Pinpoint the cell where the given text exists, returning its (X, Y) midpoint coordinate. 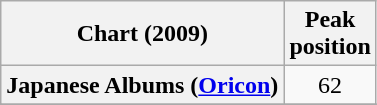
62 (330, 85)
Chart (2009) (142, 34)
Peakposition (330, 34)
Japanese Albums (Oricon) (142, 85)
